Detect which cell encompasses the target text, then output its [x, y] center coordinate. 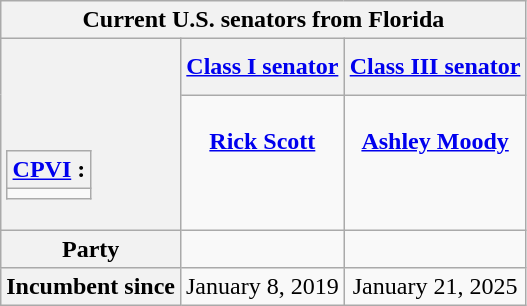
Class III senator [435, 67]
Current U.S. senators from Florida [264, 20]
Rick Scott [262, 162]
January 21, 2025 [435, 287]
Ashley Moody [435, 162]
January 8, 2019 [262, 287]
Party [91, 249]
Incumbent since [91, 287]
Class I senator [262, 67]
